Provide the (x, y) coordinate of the cell's center where the given text is located.  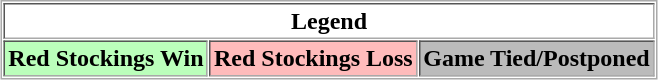
Game Tied/Postponed (536, 58)
Red Stockings Loss (313, 58)
Legend (329, 21)
Red Stockings Win (106, 58)
